Return [X, Y] of the center of cell containing provided text 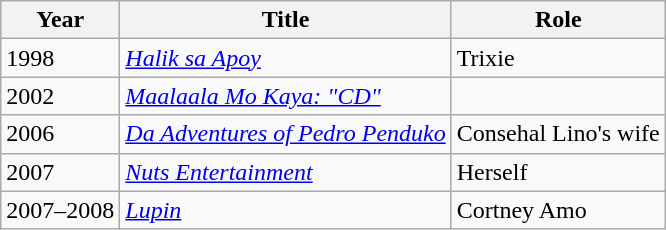
Herself [558, 172]
Maalaala Mo Kaya: "CD" [286, 96]
2007 [60, 172]
2006 [60, 134]
Nuts Entertainment [286, 172]
2007–2008 [60, 210]
Role [558, 20]
Lupin [286, 210]
Da Adventures of Pedro Penduko [286, 134]
Year [60, 20]
2002 [60, 96]
1998 [60, 58]
Halik sa Apoy [286, 58]
Trixie [558, 58]
Consehal Lino's wife [558, 134]
Title [286, 20]
Cortney Amo [558, 210]
